Identify which cell holds the provided text, then report its [X, Y] central coordinate. 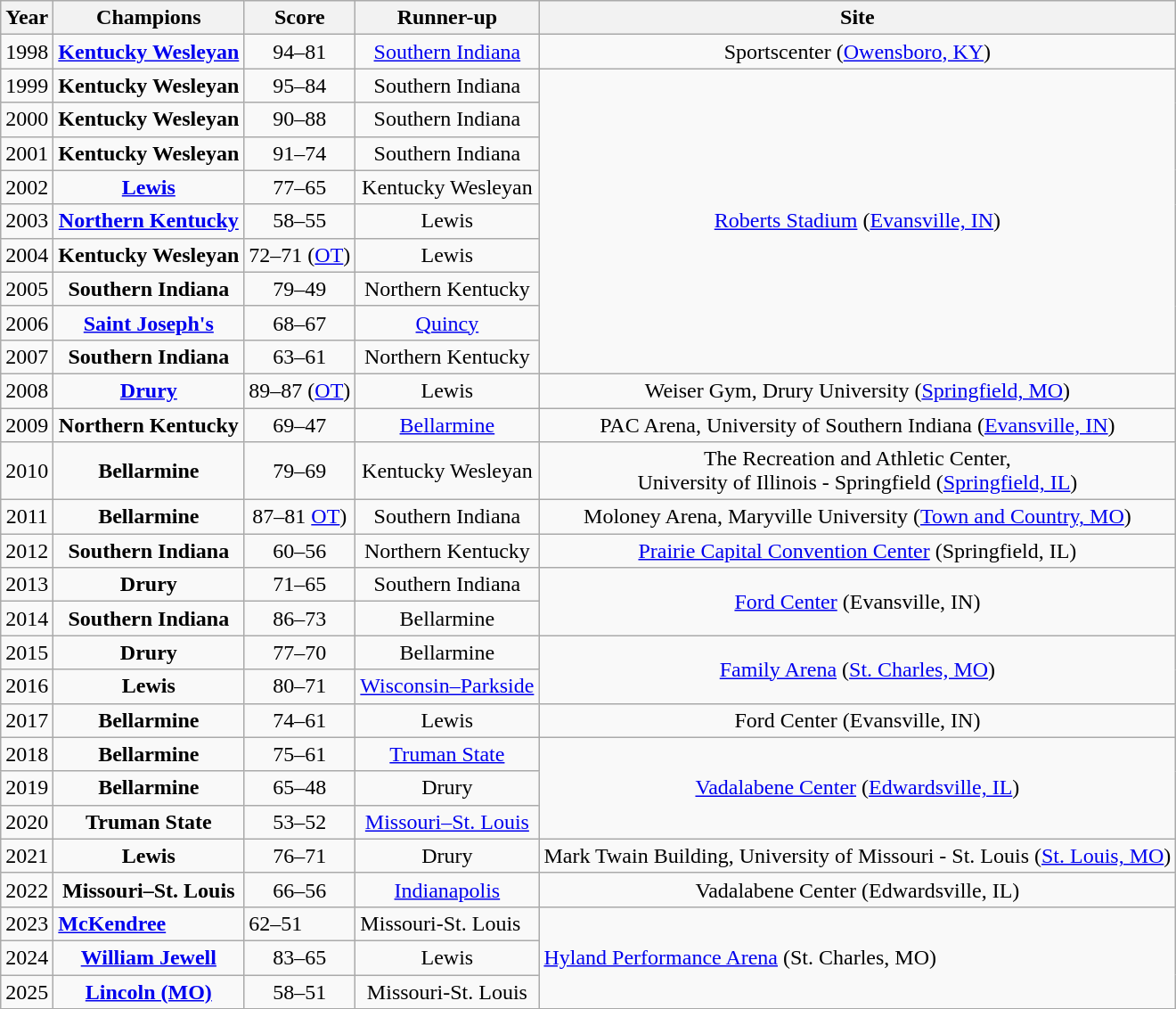
69–47 [299, 425]
2021 [27, 856]
2025 [27, 992]
1998 [27, 52]
53–52 [299, 822]
79–69 [299, 471]
72–71 (OT) [299, 255]
2010 [27, 471]
Indianapolis [447, 890]
2006 [27, 323]
Family Arena (St. Charles, MO) [857, 669]
William Jewell [149, 957]
2019 [27, 788]
77–65 [299, 187]
Champions [149, 18]
86–73 [299, 619]
91–74 [299, 153]
75–61 [299, 754]
2000 [27, 119]
2003 [27, 221]
Saint Joseph's [149, 323]
Year [27, 18]
2009 [27, 425]
2014 [27, 619]
2022 [27, 890]
71–65 [299, 585]
2008 [27, 390]
2017 [27, 720]
83–65 [299, 957]
2004 [27, 255]
68–67 [299, 323]
Sportscenter (Owensboro, KY) [857, 52]
79–49 [299, 289]
89–87 (OT) [299, 390]
Moloney Arena, Maryville University (Town and Country, MO) [857, 517]
Weiser Gym, Drury University (Springfield, MO) [857, 390]
Lincoln (MO) [149, 992]
80–71 [299, 686]
2001 [27, 153]
2013 [27, 585]
2018 [27, 754]
Hyland Performance Arena (St. Charles, MO) [857, 957]
Quincy [447, 323]
Runner-up [447, 18]
2011 [27, 517]
1999 [27, 86]
2007 [27, 357]
74–61 [299, 720]
90–88 [299, 119]
58–55 [299, 221]
PAC Arena, University of Southern Indiana (Evansville, IN) [857, 425]
Wisconsin–Parkside [447, 686]
2015 [27, 652]
60–56 [299, 551]
2005 [27, 289]
2020 [27, 822]
2016 [27, 686]
2024 [27, 957]
77–70 [299, 652]
87–81 OT) [299, 517]
66–56 [299, 890]
The Recreation and Athletic Center,University of Illinois - Springfield (Springfield, IL) [857, 471]
95–84 [299, 86]
63–61 [299, 357]
Mark Twain Building, University of Missouri - St. Louis (St. Louis, MO) [857, 856]
65–48 [299, 788]
2023 [27, 923]
2002 [27, 187]
Roberts Stadium (Evansville, IN) [857, 221]
58–51 [299, 992]
Prairie Capital Convention Center (Springfield, IL) [857, 551]
McKendree [149, 923]
94–81 [299, 52]
62–51 [299, 923]
Site [857, 18]
2012 [27, 551]
Score [299, 18]
76–71 [299, 856]
